Capture the cell that displays the provided text and extract its (X, Y) central coordinate. 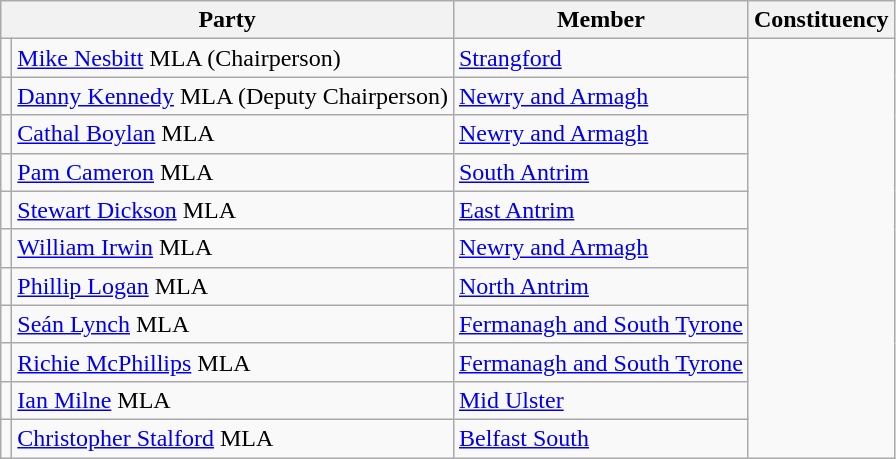
Party (228, 20)
Constituency (821, 20)
Christopher Stalford MLA (233, 438)
Pam Cameron MLA (233, 172)
East Antrim (600, 210)
Richie McPhillips MLA (233, 362)
South Antrim (600, 172)
Belfast South (600, 438)
Phillip Logan MLA (233, 286)
North Antrim (600, 286)
William Irwin MLA (233, 248)
Ian Milne MLA (233, 400)
Stewart Dickson MLA (233, 210)
Danny Kennedy MLA (Deputy Chairperson) (233, 96)
Mike Nesbitt MLA (Chairperson) (233, 58)
Member (600, 20)
Strangford (600, 58)
Cathal Boylan MLA (233, 134)
Seán Lynch MLA (233, 324)
Mid Ulster (600, 400)
